Determine the [X, Y] coordinate at the center of the cell enclosing the given text.  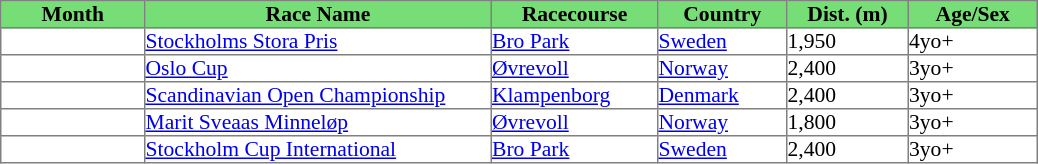
Stockholm Cup International [318, 150]
Scandinavian Open Championship [318, 96]
Country [722, 14]
4yo+ [972, 42]
Klampenborg [574, 96]
Marit Sveaas Minneløp [318, 122]
Racecourse [574, 14]
Race Name [318, 14]
Stockholms Stora Pris [318, 42]
1,800 [848, 122]
Month [73, 14]
1,950 [848, 42]
Denmark [722, 96]
Oslo Cup [318, 68]
Dist. (m) [848, 14]
Age/Sex [972, 14]
